Determine the (X, Y) coordinate at the center of the cell enclosing the given text.  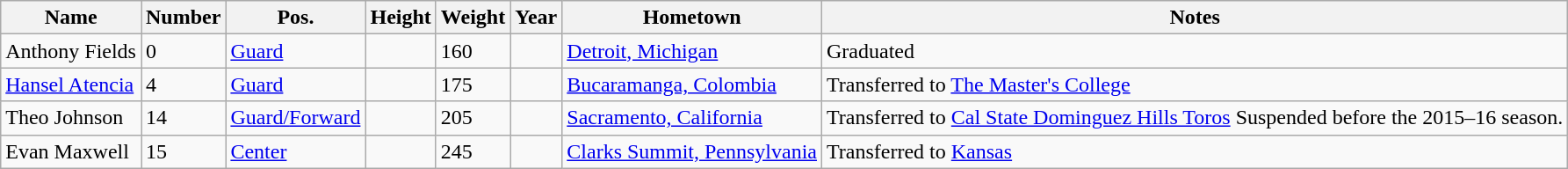
Transferred to Cal State Dominguez Hills Toros Suspended before the 2015–16 season. (1195, 118)
Transferred to Kansas (1195, 151)
4 (183, 84)
Pos. (295, 18)
Guard/Forward (295, 118)
Detroit, Michigan (692, 51)
14 (183, 118)
Hometown (692, 18)
Sacramento, California (692, 118)
Name (71, 18)
Clarks Summit, Pennsylvania (692, 151)
175 (473, 84)
Center (295, 151)
Hansel Atencia (71, 84)
Transferred to The Master's College (1195, 84)
Graduated (1195, 51)
245 (473, 151)
Weight (473, 18)
Number (183, 18)
Anthony Fields (71, 51)
160 (473, 51)
Bucaramanga, Colombia (692, 84)
15 (183, 151)
Height (401, 18)
205 (473, 118)
Evan Maxwell (71, 151)
0 (183, 51)
Theo Johnson (71, 118)
Notes (1195, 18)
Year (536, 18)
